Return [x, y] of the center of cell containing provided text 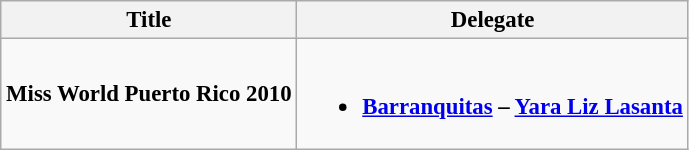
Delegate [492, 20]
Barranquitas – Yara Liz Lasanta [492, 94]
Miss World Puerto Rico 2010 [149, 94]
Title [149, 20]
